Output the (x, y) coordinate of the center of the cell containing the given text.  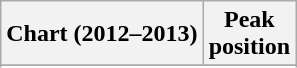
Chart (2012–2013) (102, 34)
Peakposition (249, 34)
